Identify which cell holds the provided text, then report its (x, y) central coordinate. 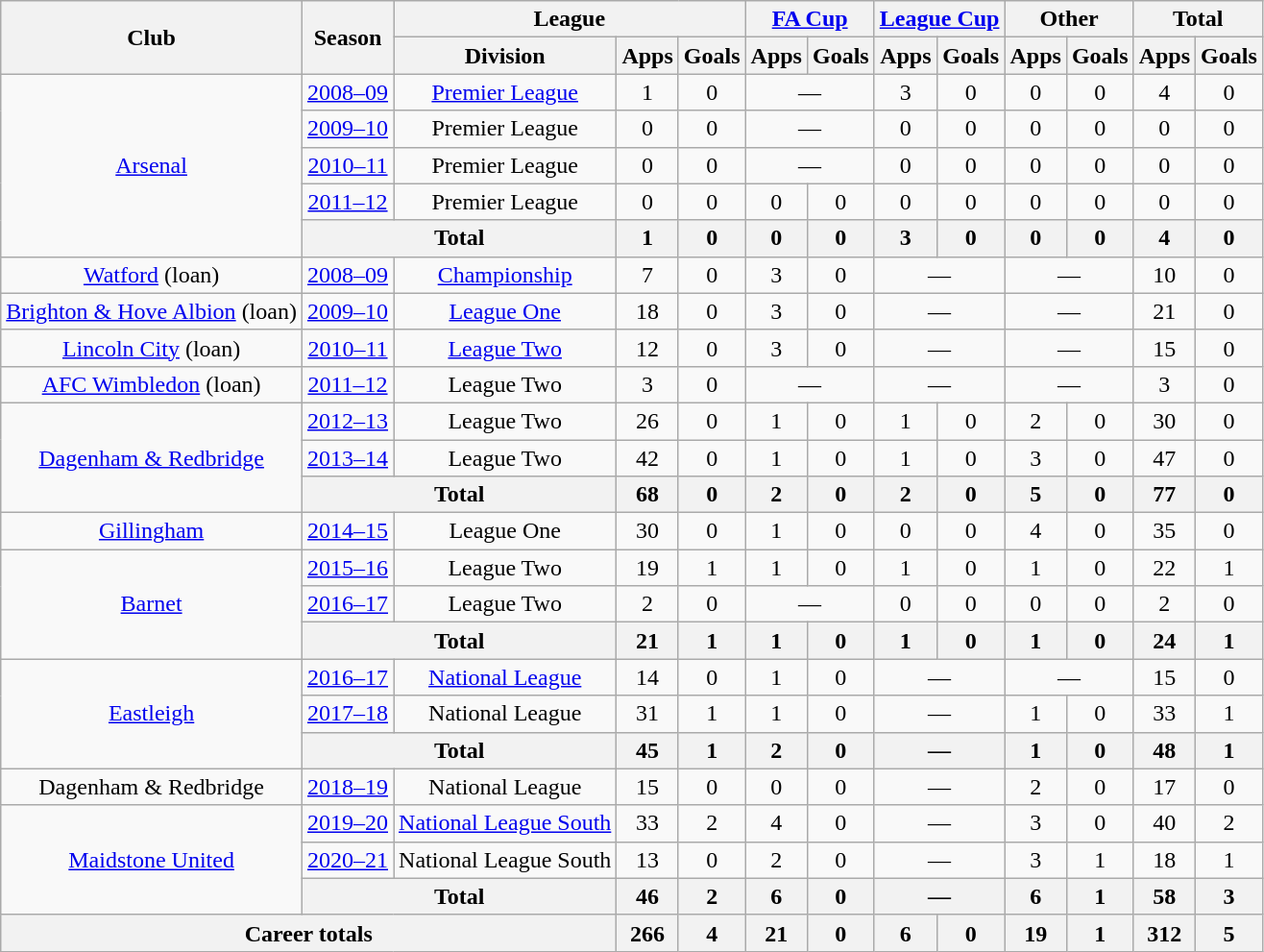
42 (647, 458)
22 (1164, 568)
Division (505, 56)
14 (647, 677)
46 (647, 896)
40 (1164, 823)
Brighton & Hove Albion (loan) (152, 311)
2020–21 (348, 860)
48 (1164, 750)
Barnet (152, 604)
AFC Wimbledon (loan) (152, 384)
Other (1069, 19)
12 (647, 348)
26 (647, 421)
FA Cup (810, 19)
Arsenal (152, 165)
58 (1164, 896)
13 (647, 860)
17 (1164, 787)
Eastleigh (152, 714)
10 (1164, 275)
7 (647, 275)
2012–13 (348, 421)
68 (647, 495)
Championship (505, 275)
312 (1164, 933)
2017–18 (348, 714)
266 (647, 933)
2013–14 (348, 458)
League Cup (939, 19)
League (571, 19)
Career totals (309, 933)
Watford (loan) (152, 275)
Club (152, 37)
Lincoln City (loan) (152, 348)
Maidstone United (152, 860)
Season (348, 37)
35 (1164, 531)
24 (1164, 641)
2018–19 (348, 787)
2015–16 (348, 568)
45 (647, 750)
2014–15 (348, 531)
47 (1164, 458)
2019–20 (348, 823)
77 (1164, 495)
31 (647, 714)
Gillingham (152, 531)
